Capture the cell that displays the provided text and extract its (x, y) central coordinate. 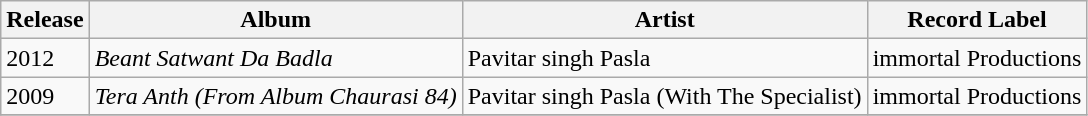
Pavitar singh Pasla (With The Specialist) (664, 96)
Pavitar singh Pasla (664, 58)
Release (45, 20)
2009 (45, 96)
Tera Anth (From Album Chaurasi 84) (276, 96)
Beant Satwant Da Badla (276, 58)
2012 (45, 58)
Artist (664, 20)
Record Label (977, 20)
Album (276, 20)
